Determine the (X, Y) coordinate at the center of the cell enclosing the given text.  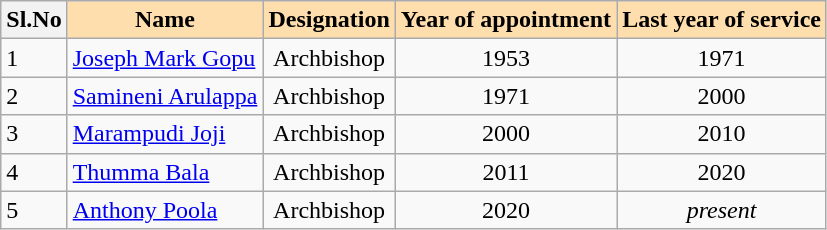
2010 (722, 134)
Samineni Arulappa (165, 96)
Anthony Poola (165, 210)
Sl.No (34, 20)
Joseph Mark Gopu (165, 58)
Thumma Bala (165, 172)
Year of appointment (506, 20)
2 (34, 96)
5 (34, 210)
Designation (329, 20)
3 (34, 134)
1 (34, 58)
Marampudi Joji (165, 134)
2011 (506, 172)
Name (165, 20)
4 (34, 172)
present (722, 210)
Last year of service (722, 20)
1953 (506, 58)
